Output the (x, y) coordinate of the center of the cell containing the given text.  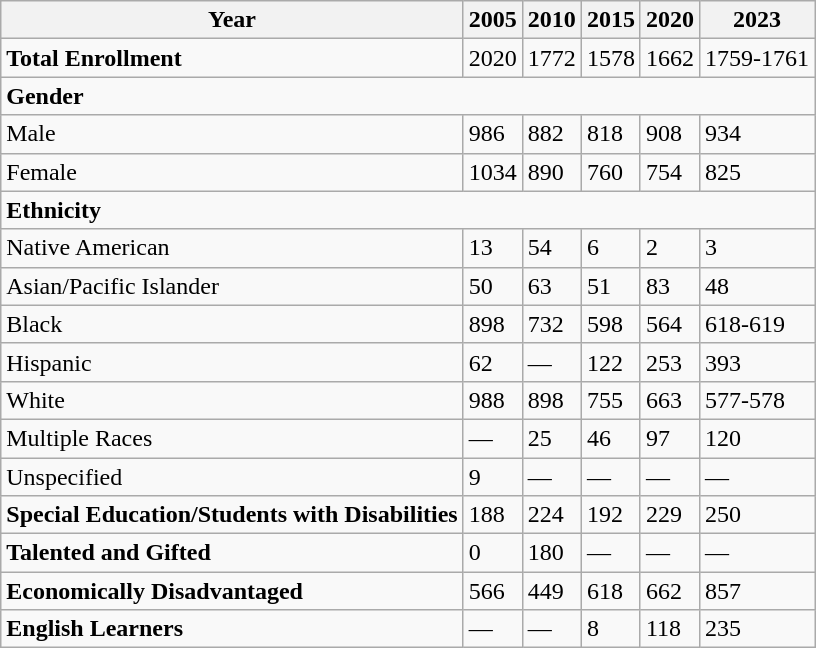
2005 (492, 20)
Female (232, 172)
180 (552, 553)
192 (610, 515)
122 (610, 362)
Economically Disadvantaged (232, 591)
25 (552, 438)
46 (610, 438)
882 (552, 134)
1759-1761 (756, 58)
818 (610, 134)
62 (492, 362)
6 (610, 248)
235 (756, 629)
449 (552, 591)
1034 (492, 172)
3 (756, 248)
566 (492, 591)
229 (670, 515)
1578 (610, 58)
857 (756, 591)
White (232, 400)
118 (670, 629)
662 (670, 591)
51 (610, 286)
Male (232, 134)
Year (232, 20)
732 (552, 324)
2015 (610, 20)
988 (492, 400)
120 (756, 438)
83 (670, 286)
934 (756, 134)
564 (670, 324)
0 (492, 553)
825 (756, 172)
Hispanic (232, 362)
618 (610, 591)
Gender (408, 96)
9 (492, 477)
2023 (756, 20)
2010 (552, 20)
Ethnicity (408, 210)
13 (492, 248)
224 (552, 515)
48 (756, 286)
63 (552, 286)
253 (670, 362)
754 (670, 172)
598 (610, 324)
1662 (670, 58)
1772 (552, 58)
250 (756, 515)
Asian/Pacific Islander (232, 286)
188 (492, 515)
760 (610, 172)
Multiple Races (232, 438)
Black (232, 324)
8 (610, 629)
97 (670, 438)
755 (610, 400)
54 (552, 248)
986 (492, 134)
908 (670, 134)
577-578 (756, 400)
890 (552, 172)
2 (670, 248)
393 (756, 362)
Special Education/Students with Disabilities (232, 515)
618-619 (756, 324)
Total Enrollment (232, 58)
Unspecified (232, 477)
English Learners (232, 629)
50 (492, 286)
Talented and Gifted (232, 553)
663 (670, 400)
Native American (232, 248)
